Find where the given text appears and provide that cell's center as [x, y] coordinate. 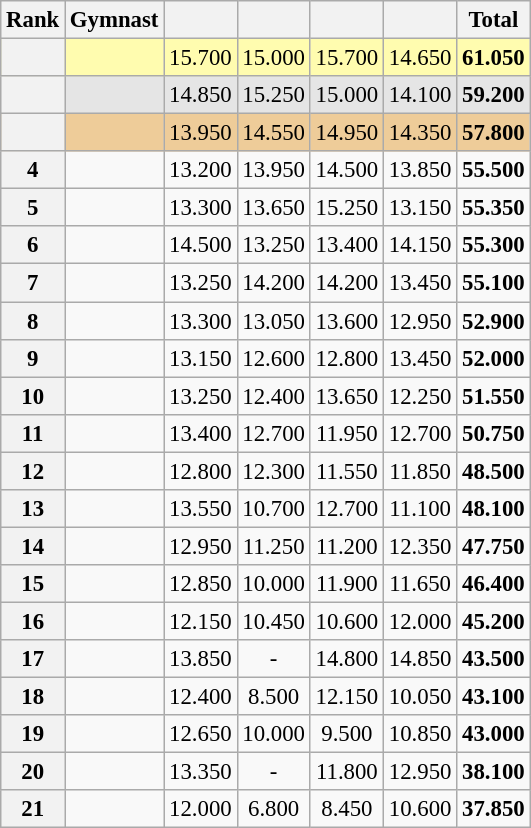
11.550 [346, 471]
11.900 [346, 584]
4 [33, 170]
10.850 [420, 734]
16 [33, 621]
38.100 [494, 772]
45.200 [494, 621]
48.100 [494, 509]
11.200 [346, 546]
7 [33, 283]
10.450 [274, 621]
8 [33, 321]
55.500 [494, 170]
55.100 [494, 283]
6 [33, 245]
59.200 [494, 95]
14.800 [346, 659]
6.800 [274, 809]
15 [33, 584]
12.650 [200, 734]
13.350 [200, 772]
57.800 [494, 133]
12.250 [420, 396]
14.950 [346, 133]
52.000 [494, 358]
10.050 [420, 697]
10 [33, 396]
13.550 [200, 509]
43.500 [494, 659]
11.650 [420, 584]
14.550 [274, 133]
14.150 [420, 245]
10.700 [274, 509]
47.750 [494, 546]
14.350 [420, 133]
11.800 [346, 772]
19 [33, 734]
13.600 [346, 321]
11.850 [420, 471]
12 [33, 471]
14.100 [420, 95]
8.500 [274, 697]
9.500 [346, 734]
43.000 [494, 734]
5 [33, 208]
Gymnast [114, 20]
52.900 [494, 321]
11.100 [420, 509]
8.450 [346, 809]
46.400 [494, 584]
13 [33, 509]
48.500 [494, 471]
14 [33, 546]
13.050 [274, 321]
11 [33, 433]
Rank [33, 20]
50.750 [494, 433]
55.300 [494, 245]
20 [33, 772]
12.300 [274, 471]
21 [33, 809]
18 [33, 697]
12.350 [420, 546]
51.550 [494, 396]
14.650 [420, 58]
55.350 [494, 208]
11.950 [346, 433]
17 [33, 659]
Total [494, 20]
43.100 [494, 697]
61.050 [494, 58]
9 [33, 358]
37.850 [494, 809]
12.600 [274, 358]
12.850 [200, 584]
11.250 [274, 546]
13.200 [200, 170]
